Scan for the cell matching the given text and deliver its [x, y] coordinate at center. 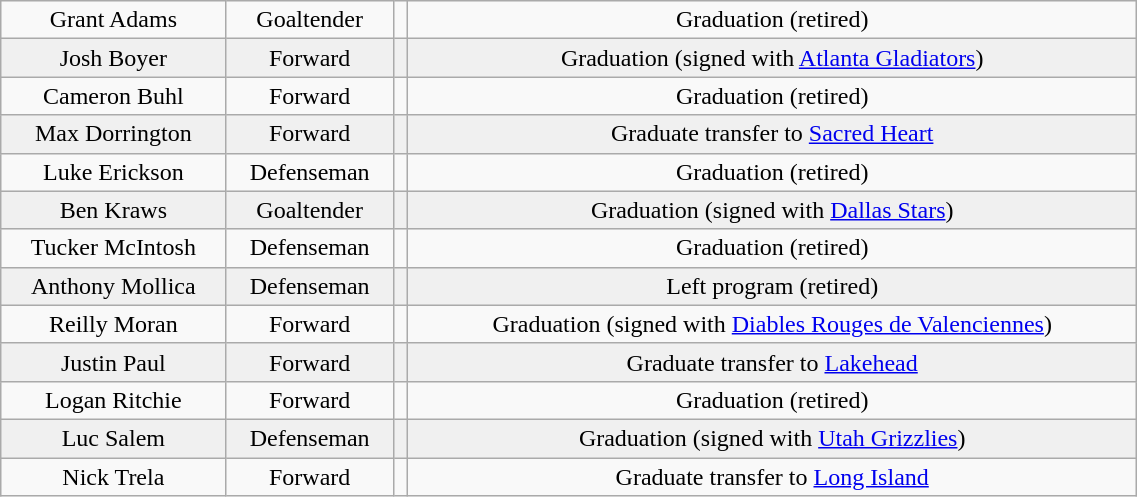
Justin Paul [114, 362]
Anthony Mollica [114, 286]
Graduation (signed with Dallas Stars) [772, 210]
Josh Boyer [114, 58]
Reilly Moran [114, 324]
Tucker McIntosh [114, 248]
Graduation (signed with Atlanta Gladiators) [772, 58]
Max Dorrington [114, 134]
Luc Salem [114, 438]
Graduation (signed with Diables Rouges de Valenciennes) [772, 324]
Ben Kraws [114, 210]
Nick Trela [114, 477]
Left program (retired) [772, 286]
Grant Adams [114, 20]
Graduate transfer to Long Island [772, 477]
Graduate transfer to Lakehead [772, 362]
Graduate transfer to Sacred Heart [772, 134]
Luke Erickson [114, 172]
Logan Ritchie [114, 400]
Cameron Buhl [114, 96]
Graduation (signed with Utah Grizzlies) [772, 438]
